Capture the cell that displays the provided text and extract its (x, y) central coordinate. 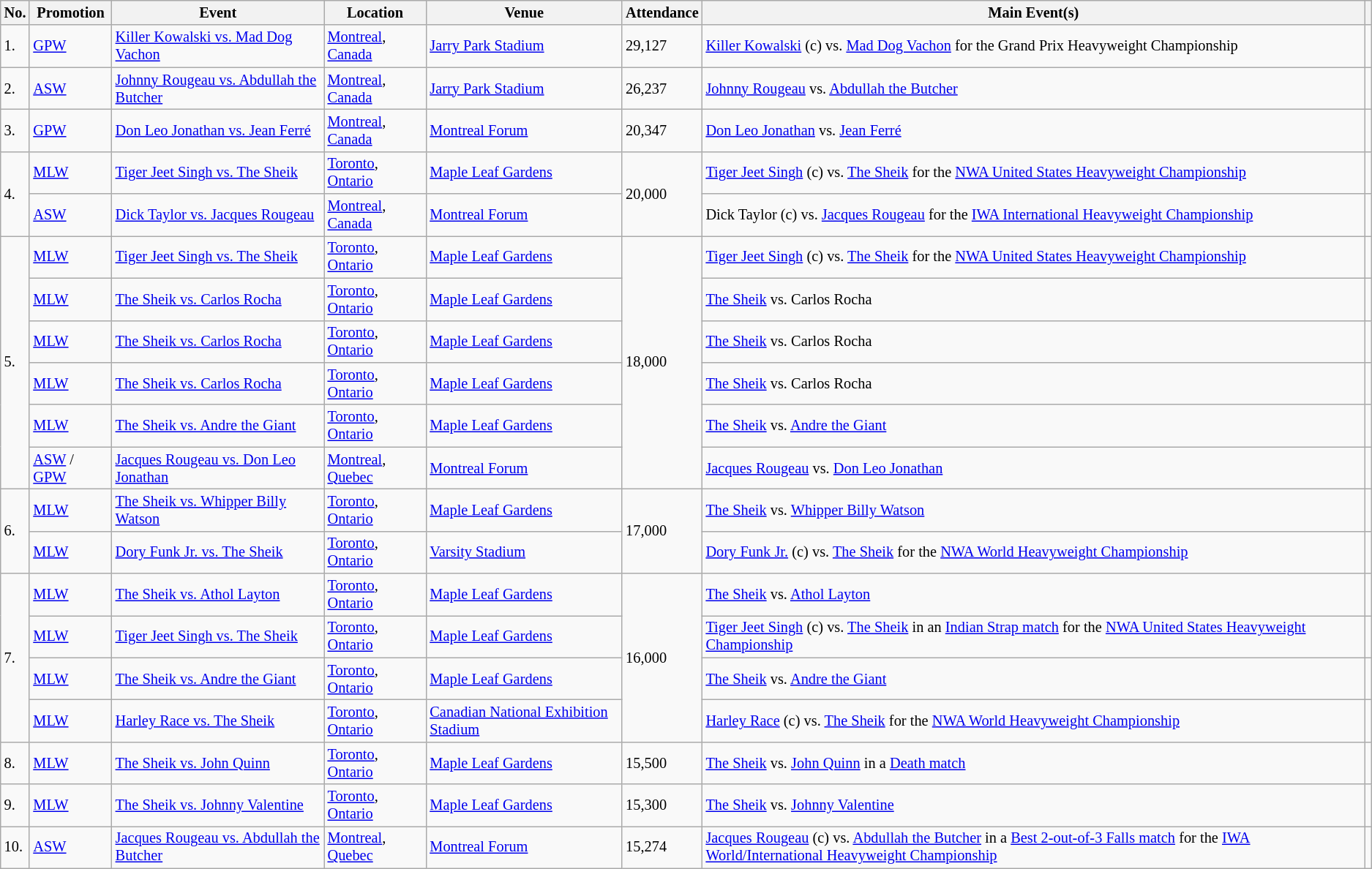
10. (15, 847)
Dory Funk Jr. (c) vs. The Sheik for the NWA World Heavyweight Championship (1034, 552)
Main Event(s) (1034, 12)
Dick Taylor (c) vs. Jacques Rougeau for the IWA International Heavyweight Championship (1034, 215)
The Sheik vs. John Quinn (218, 763)
15,300 (661, 805)
20,347 (661, 130)
15,274 (661, 847)
9. (15, 805)
20,000 (661, 193)
1. (15, 46)
The Sheik vs. John Quinn in a Death match (1034, 763)
Harley Race (c) vs. The Sheik for the NWA World Heavyweight Championship (1034, 721)
Location (375, 12)
4. (15, 193)
Dick Taylor vs. Jacques Rougeau (218, 215)
15,500 (661, 763)
5. (15, 362)
18,000 (661, 362)
Varsity Stadium (524, 552)
Jacques Rougeau vs. Abdullah the Butcher (218, 847)
2. (15, 89)
Harley Race vs. The Sheik (218, 721)
7. (15, 658)
Dory Funk Jr. vs. The Sheik (218, 552)
Promotion (70, 12)
Attendance (661, 12)
26,237 (661, 89)
Jacques Rougeau (c) vs. Abdullah the Butcher in a Best 2-out-of-3 Falls match for the IWA World/International Heavyweight Championship (1034, 847)
ASW / GPW (70, 468)
Event (218, 12)
Killer Kowalski vs. Mad Dog Vachon (218, 46)
8. (15, 763)
Canadian National Exhibition Stadium (524, 721)
3. (15, 130)
6. (15, 531)
Tiger Jeet Singh (c) vs. The Sheik in an Indian Strap match for the NWA United States Heavyweight Championship (1034, 636)
29,127 (661, 46)
Venue (524, 12)
16,000 (661, 658)
No. (15, 12)
17,000 (661, 531)
Killer Kowalski (c) vs. Mad Dog Vachon for the Grand Prix Heavyweight Championship (1034, 46)
